Provide the (X, Y) coordinate of the cell's center where the given text is located.  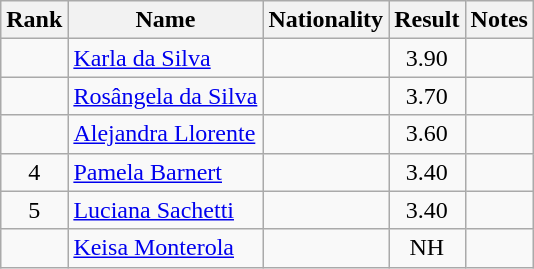
3.90 (427, 58)
NH (427, 248)
Notes (499, 20)
Alejandra Llorente (166, 134)
3.60 (427, 134)
Karla da Silva (166, 58)
Keisa Monterola (166, 248)
Rosângela da Silva (166, 96)
4 (34, 172)
Rank (34, 20)
5 (34, 210)
Result (427, 20)
Nationality (326, 20)
3.70 (427, 96)
Luciana Sachetti (166, 210)
Name (166, 20)
Pamela Barnert (166, 172)
